Return the (X, Y) coordinate for the center point of the cell that contains the specified text.  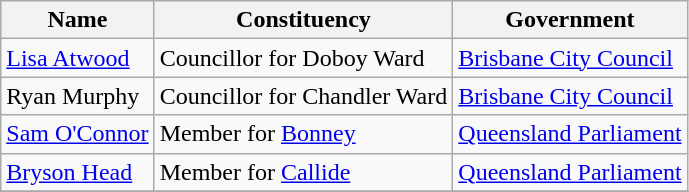
Lisa Atwood (78, 58)
Bryson Head (78, 172)
Name (78, 20)
Councillor for Chandler Ward (304, 96)
Constituency (304, 20)
Sam O'Connor (78, 134)
Government (570, 20)
Member for Callide (304, 172)
Ryan Murphy (78, 96)
Councillor for Doboy Ward (304, 58)
Member for Bonney (304, 134)
